Identify which cell holds the provided text, then report its [x, y] central coordinate. 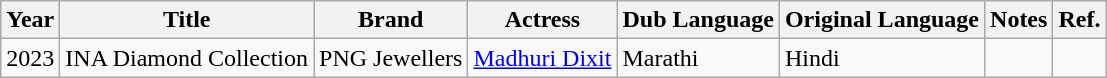
Actress [542, 20]
Title [187, 20]
Dub Language [698, 20]
Year [30, 20]
Ref. [1080, 20]
2023 [30, 58]
INA Diamond Collection [187, 58]
Madhuri Dixit [542, 58]
Marathi [698, 58]
PNG Jewellers [391, 58]
Notes [1019, 20]
Hindi [882, 58]
Brand [391, 20]
Original Language [882, 20]
